Determine the (X, Y) coordinate at the center of the cell enclosing the given text.  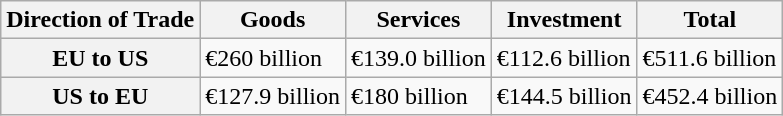
€260 billion (273, 58)
€144.5 billion (564, 96)
Goods (273, 20)
€452.4 billion (710, 96)
Services (419, 20)
Direction of Trade (100, 20)
€112.6 billion (564, 58)
€139.0 billion (419, 58)
EU to US (100, 58)
Total (710, 20)
€180 billion (419, 96)
€511.6 billion (710, 58)
€127.9 billion (273, 96)
US to EU (100, 96)
Investment (564, 20)
